Capture the cell that displays the provided text and extract its [x, y] central coordinate. 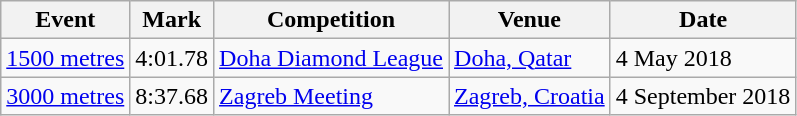
Zagreb, Croatia [530, 96]
Venue [530, 20]
Doha, Qatar [530, 58]
Doha Diamond League [332, 58]
4:01.78 [172, 58]
8:37.68 [172, 96]
4 September 2018 [703, 96]
Zagreb Meeting [332, 96]
Mark [172, 20]
Event [66, 20]
1500 metres [66, 58]
4 May 2018 [703, 58]
Date [703, 20]
3000 metres [66, 96]
Competition [332, 20]
